Capture the cell that displays the provided text and extract its (x, y) central coordinate. 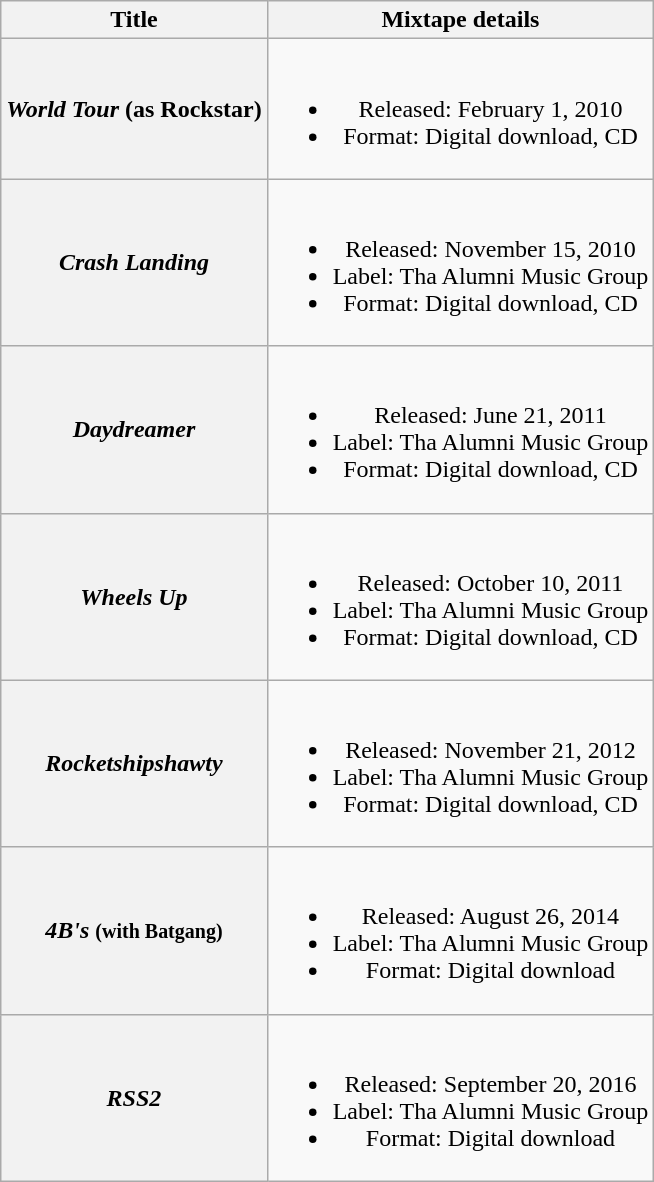
4B's (with Batgang) (134, 930)
Released: October 10, 2011Label: Tha Alumni Music GroupFormat: Digital download, CD (460, 596)
Crash Landing (134, 262)
Released: August 26, 2014Label: Tha Alumni Music GroupFormat: Digital download (460, 930)
Released: June 21, 2011Label: Tha Alumni Music GroupFormat: Digital download, CD (460, 430)
Rocketshipshawty (134, 764)
Released: February 1, 2010Format: Digital download, CD (460, 109)
Wheels Up (134, 596)
Title (134, 20)
World Tour (as Rockstar) (134, 109)
Released: September 20, 2016Label: Tha Alumni Music GroupFormat: Digital download (460, 1098)
RSS2 (134, 1098)
Released: November 21, 2012Label: Tha Alumni Music GroupFormat: Digital download, CD (460, 764)
Mixtape details (460, 20)
Released: November 15, 2010Label: Tha Alumni Music GroupFormat: Digital download, CD (460, 262)
Daydreamer (134, 430)
